Return [x, y] of the center of cell containing provided text 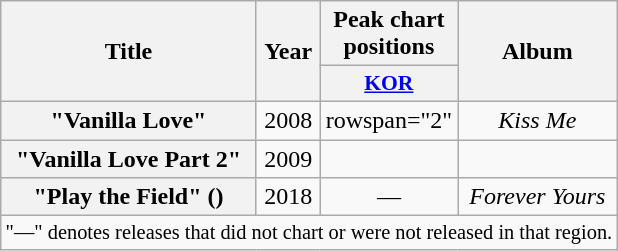
"Vanilla Love" [128, 120]
KOR [389, 84]
2009 [288, 159]
Title [128, 52]
2008 [288, 120]
2018 [288, 197]
Peak chart positions [389, 34]
"—" denotes releases that did not chart or were not released in that region. [309, 233]
Kiss Me [538, 120]
rowspan="2" [389, 120]
Year [288, 52]
"Play the Field" () [128, 197]
Album [538, 52]
— [389, 197]
Forever Yours [538, 197]
"Vanilla Love Part 2" [128, 159]
